Capture the cell that displays the provided text and extract its (X, Y) central coordinate. 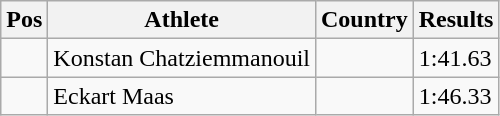
Athlete (182, 20)
Konstan Chatziemmanouil (182, 58)
Country (364, 20)
1:41.63 (456, 58)
Eckart Maas (182, 96)
Results (456, 20)
Pos (24, 20)
1:46.33 (456, 96)
